Extract the [X, Y] coordinate from the center of the cell holding the provided text.  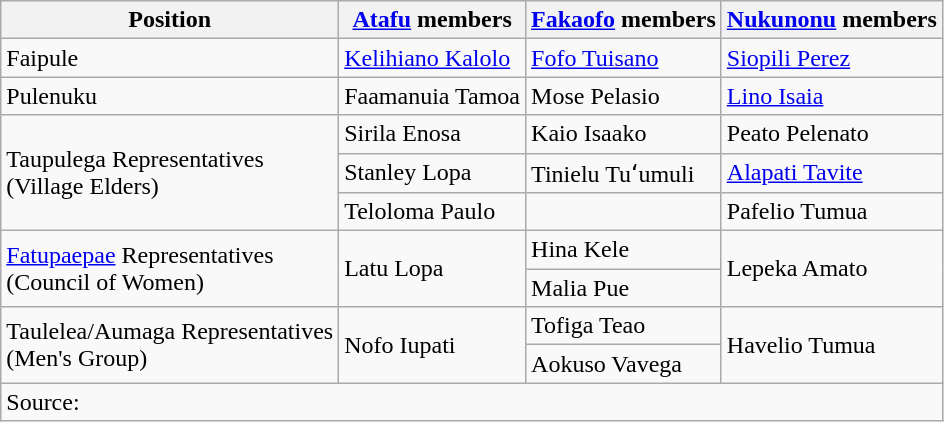
Position [170, 20]
Fakaofo members [624, 20]
Alapati Tavite [832, 173]
Tinielu Tuʻumuli [624, 173]
Fatupaepae Representatives(Council of Women) [170, 269]
Aokuso Vavega [624, 364]
Sirila Enosa [432, 134]
Tofiga Teao [624, 326]
Nofo Iupati [432, 345]
Havelio Tumua [832, 345]
Malia Pue [624, 288]
Faamanuia Tamoa [432, 96]
Stanley Lopa [432, 173]
Kaio Isaako [624, 134]
Taulelea/Aumaga Representatives(Men's Group) [170, 345]
Faipule [170, 58]
Lino Isaia [832, 96]
Teloloma Paulo [432, 212]
Pulenuku [170, 96]
Kelihiano Kalolo [432, 58]
Siopili Perez [832, 58]
Nukunonu members [832, 20]
Source: [472, 402]
Taupulega Representatives(Village Elders) [170, 173]
Hina Kele [624, 250]
Pafelio Tumua [832, 212]
Atafu members [432, 20]
Latu Lopa [432, 269]
Lepeka Amato [832, 269]
Peato Pelenato [832, 134]
Mose Pelasio [624, 96]
Fofo Tuisano [624, 58]
